Output the [X, Y] coordinate of the center of the cell containing the given text.  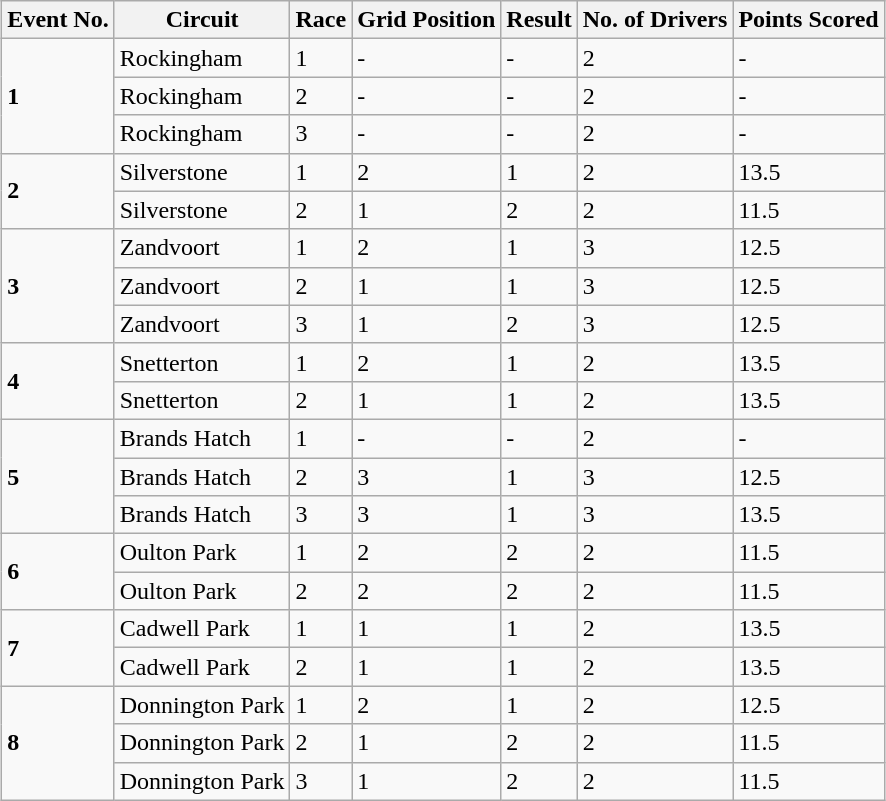
No. of Drivers [655, 20]
Result [539, 20]
4 [58, 381]
5 [58, 476]
Race [321, 20]
Grid Position [426, 20]
8 [58, 743]
Event No. [58, 20]
Points Scored [808, 20]
6 [58, 572]
Circuit [202, 20]
7 [58, 648]
